Output the (X, Y) coordinate of the center of the cell containing the given text.  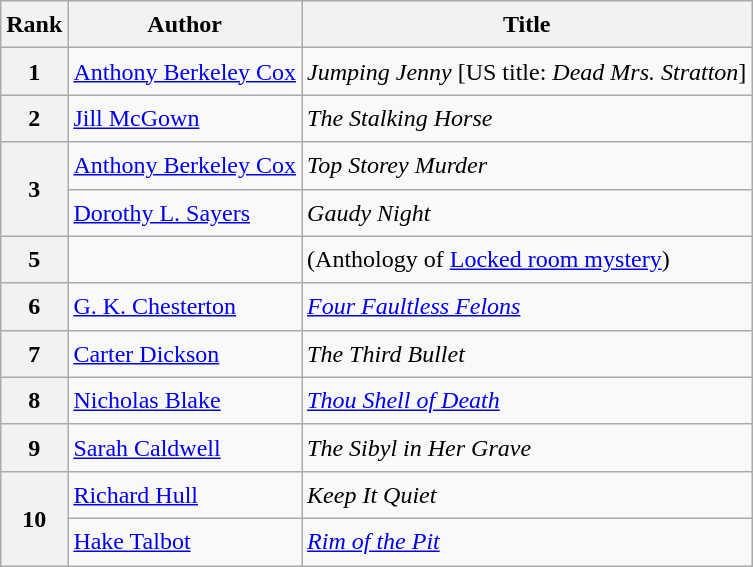
Nicholas Blake (185, 400)
The Third Bullet (527, 354)
Title (527, 24)
(Anthology of Locked room mystery) (527, 260)
Author (185, 24)
7 (34, 354)
Keep It Quiet (527, 494)
9 (34, 448)
Hake Talbot (185, 542)
6 (34, 306)
Gaudy Night (527, 212)
Jill McGown (185, 118)
Richard Hull (185, 494)
The Sibyl in Her Grave (527, 448)
5 (34, 260)
8 (34, 400)
G. K. Chesterton (185, 306)
10 (34, 518)
Carter Dickson (185, 354)
1 (34, 72)
Sarah Caldwell (185, 448)
2 (34, 118)
Top Storey Murder (527, 166)
Dorothy L. Sayers (185, 212)
Jumping Jenny [US title: Dead Mrs. Stratton] (527, 72)
Rank (34, 24)
Four Faultless Felons (527, 306)
Rim of the Pit (527, 542)
Thou Shell of Death (527, 400)
The Stalking Horse (527, 118)
3 (34, 189)
